Scan for the cell matching the given text and deliver its (x, y) coordinate at center. 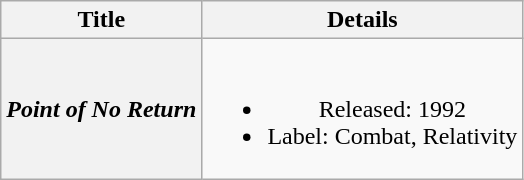
Title (102, 20)
Details (362, 20)
Released: 1992Label: Combat, Relativity (362, 109)
Point of No Return (102, 109)
